Extract the [X, Y] coordinate from the center of the cell holding the provided text.  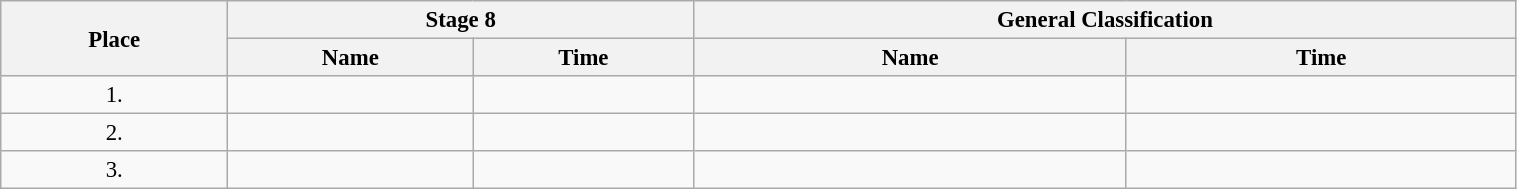
Stage 8 [461, 20]
Place [114, 38]
1. [114, 95]
2. [114, 133]
General Classification [1105, 20]
3. [114, 170]
